Capture the cell that displays the provided text and extract its (X, Y) central coordinate. 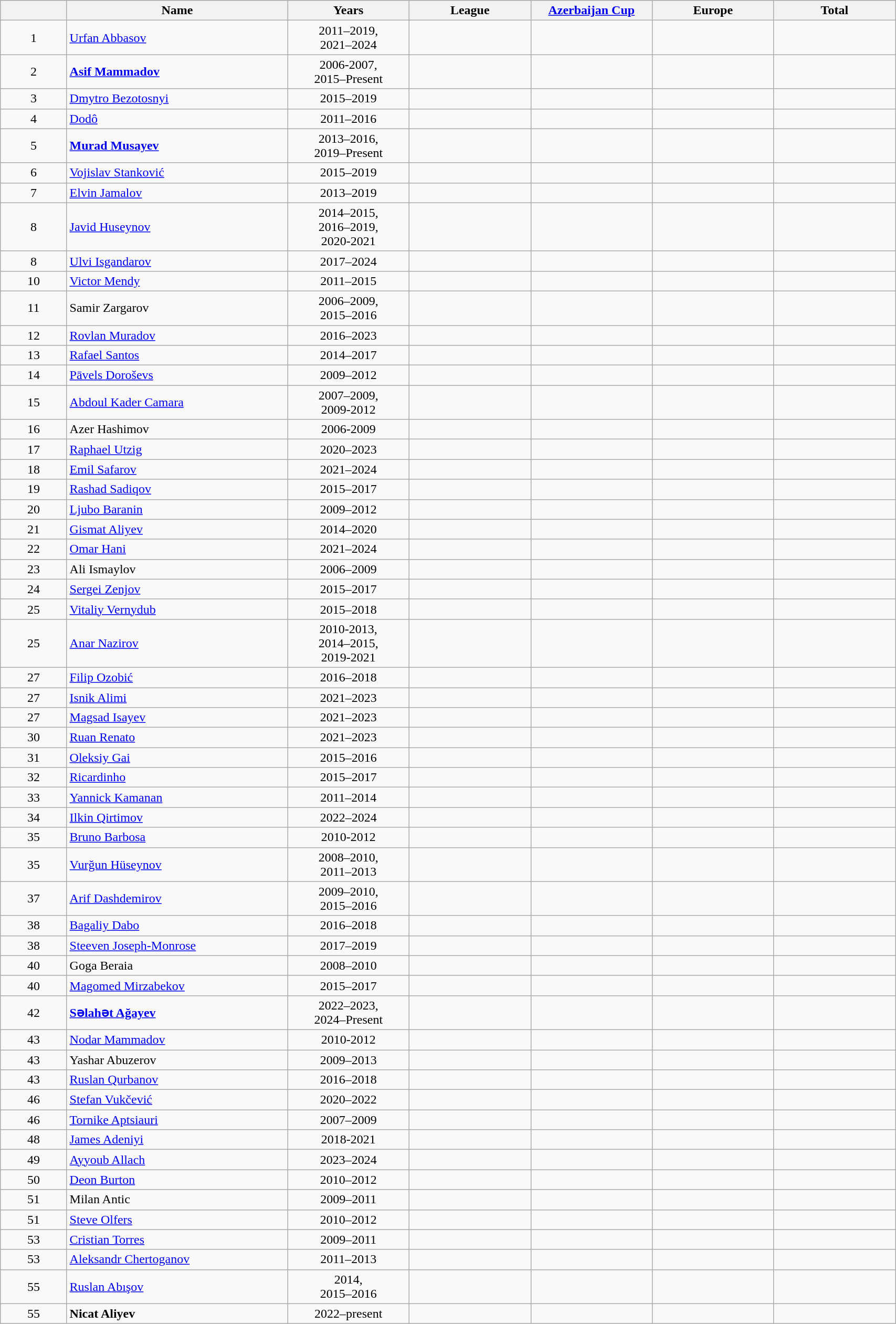
2010-2013, 2014–2015, 2019-2021 (349, 643)
Name (177, 10)
50 (34, 1180)
2006-2007, 2015–Present (349, 71)
Rovlan Muradov (177, 335)
Arif Dashdemirov (177, 899)
Tornike Aptsiauri (177, 1120)
Ricardinho (177, 777)
2006–2009 (349, 569)
Yannick Kamanan (177, 797)
Europe (713, 10)
Ruan Renato (177, 738)
Rafael Santos (177, 355)
Stefan Vukčević (177, 1100)
48 (34, 1140)
Magsad Isayev (177, 718)
Ayyoub Allach (177, 1160)
Total (835, 10)
2007–2009, 2009-2012 (349, 402)
Azerbaijan Cup (592, 10)
5 (34, 146)
24 (34, 589)
Oleksiy Gai (177, 758)
Milan Antic (177, 1200)
16 (34, 429)
15 (34, 402)
10 (34, 281)
2009–2010, 2015–2016 (349, 899)
Goga Beraia (177, 965)
2020–2023 (349, 449)
Vitaliy Vernydub (177, 609)
23 (34, 569)
Dodô (177, 119)
2018-2021 (349, 1140)
4 (34, 119)
Filip Ozobić (177, 677)
2017–2024 (349, 261)
2008–2010, 2011–2013 (349, 864)
2014–2020 (349, 529)
Ruslan Qurbanov (177, 1080)
18 (34, 469)
2022–present (349, 1314)
Ali Ismaylov (177, 569)
League (470, 10)
1 (34, 38)
2008–2010 (349, 965)
Sergei Zenjov (177, 589)
7 (34, 193)
Azer Hashimov (177, 429)
Emil Safarov (177, 469)
Steeven Joseph-Monrose (177, 945)
2011–2015 (349, 281)
Nicat Aliyev (177, 1314)
2014, 2015–2016 (349, 1286)
33 (34, 797)
2016–2023 (349, 335)
2022–2023, 2024–Present (349, 1012)
Gismat Aliyev (177, 529)
6 (34, 173)
Raphael Utzig (177, 449)
2011–2016 (349, 119)
2006-2009 (349, 429)
3 (34, 99)
2011–2019, 2021–2024 (349, 38)
Rashad Sadiqov (177, 489)
Ruslan Abışov (177, 1286)
2 (34, 71)
2015–2016 (349, 758)
Years (349, 10)
2020–2022 (349, 1100)
Murad Musayev (177, 146)
Omar Hani (177, 549)
14 (34, 375)
James Adeniyi (177, 1140)
Bagaliy Dabo (177, 926)
Urfan Abbasov (177, 38)
31 (34, 758)
32 (34, 777)
2011–2013 (349, 1259)
17 (34, 449)
Cristian Torres (177, 1239)
Isnik Alimi (177, 698)
Vojislav Stanković (177, 173)
Magomed Mirzabekov (177, 985)
Ulvi Isgandarov (177, 261)
Səlahət Ağayev (177, 1012)
Steve Olfers (177, 1220)
37 (34, 899)
Yashar Abuzerov (177, 1060)
30 (34, 738)
Dmytro Bezotosnyi (177, 99)
Ljubo Baranin (177, 509)
2013–2019 (349, 193)
21 (34, 529)
2015–2018 (349, 609)
Ilkin Qirtimov (177, 817)
13 (34, 355)
Bruno Barbosa (177, 837)
49 (34, 1160)
Deon Burton (177, 1180)
Vurğun Hüseynov (177, 864)
2014–2017 (349, 355)
22 (34, 549)
2011–2014 (349, 797)
Samir Zargarov (177, 308)
2006–2009, 2015–2016 (349, 308)
2014–2015, 2016–2019, 2020-2021 (349, 227)
2017–2019 (349, 945)
Javid Huseynov (177, 227)
42 (34, 1012)
2013–2016, 2019–Present (349, 146)
12 (34, 335)
2023–2024 (349, 1160)
2022–2024 (349, 817)
20 (34, 509)
Anar Nazirov (177, 643)
Asif Mammadov (177, 71)
19 (34, 489)
Nodar Mammadov (177, 1039)
2007–2009 (349, 1120)
34 (34, 817)
Aleksandr Chertoganov (177, 1259)
11 (34, 308)
Victor Mendy (177, 281)
Elvin Jamalov (177, 193)
2009–2013 (349, 1060)
Pāvels Doroševs (177, 375)
Abdoul Kader Camara (177, 402)
